Return the [X, Y] coordinate for the center point of the cell that contains the specified text.  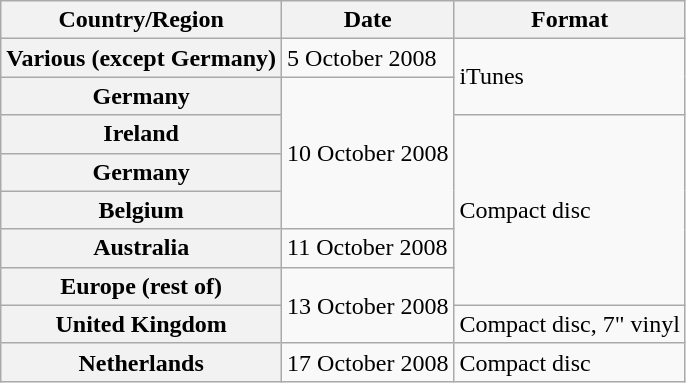
Date [368, 20]
17 October 2008 [368, 362]
Compact disc, 7" vinyl [570, 324]
Various (except Germany) [142, 58]
Belgium [142, 210]
United Kingdom [142, 324]
Format [570, 20]
11 October 2008 [368, 248]
Australia [142, 248]
Europe (rest of) [142, 286]
Netherlands [142, 362]
10 October 2008 [368, 153]
Ireland [142, 134]
13 October 2008 [368, 305]
5 October 2008 [368, 58]
Country/Region [142, 20]
iTunes [570, 77]
